Capture the cell that displays the provided text and extract its [x, y] central coordinate. 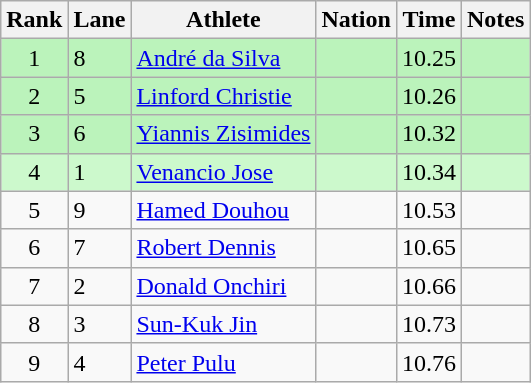
Notes [495, 20]
Time [428, 20]
10.32 [428, 134]
10.25 [428, 58]
André da Silva [224, 58]
10.26 [428, 96]
10.73 [428, 324]
Athlete [224, 20]
Robert Dennis [224, 248]
10.76 [428, 362]
10.34 [428, 172]
Venancio Jose [224, 172]
Donald Onchiri [224, 286]
10.65 [428, 248]
10.66 [428, 286]
Hamed Douhou [224, 210]
Lane [100, 20]
10.53 [428, 210]
Peter Pulu [224, 362]
Yiannis Zisimides [224, 134]
Nation [356, 20]
Rank [34, 20]
Linford Christie [224, 96]
Sun-Kuk Jin [224, 324]
